Provide the (x, y) coordinate of the cell's center where the given text is located.  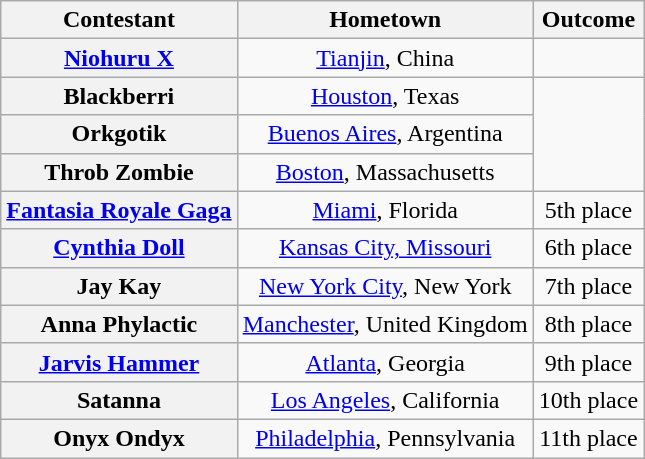
10th place (588, 400)
Anna Phylactic (119, 324)
Blackberri (119, 96)
Outcome (588, 20)
Cynthia Doll (119, 248)
Buenos Aires, Argentina (385, 134)
Kansas City, Missouri (385, 248)
Houston, Texas (385, 96)
Tianjin, China (385, 58)
Jarvis Hammer (119, 362)
Hometown (385, 20)
Orkgotik (119, 134)
Manchester, United Kingdom (385, 324)
11th place (588, 438)
Fantasia Royale Gaga (119, 210)
Boston, Massachusetts (385, 172)
New York City, New York (385, 286)
7th place (588, 286)
Contestant (119, 20)
Atlanta, Georgia (385, 362)
6th place (588, 248)
Onyx Ondyx (119, 438)
Niohuru X (119, 58)
Throb Zombie (119, 172)
8th place (588, 324)
Philadelphia, Pennsylvania (385, 438)
5th place (588, 210)
Jay Kay (119, 286)
9th place (588, 362)
Los Angeles, California (385, 400)
Satanna (119, 400)
Miami, Florida (385, 210)
